Find where the given text appears and provide that cell's center as [x, y] coordinate. 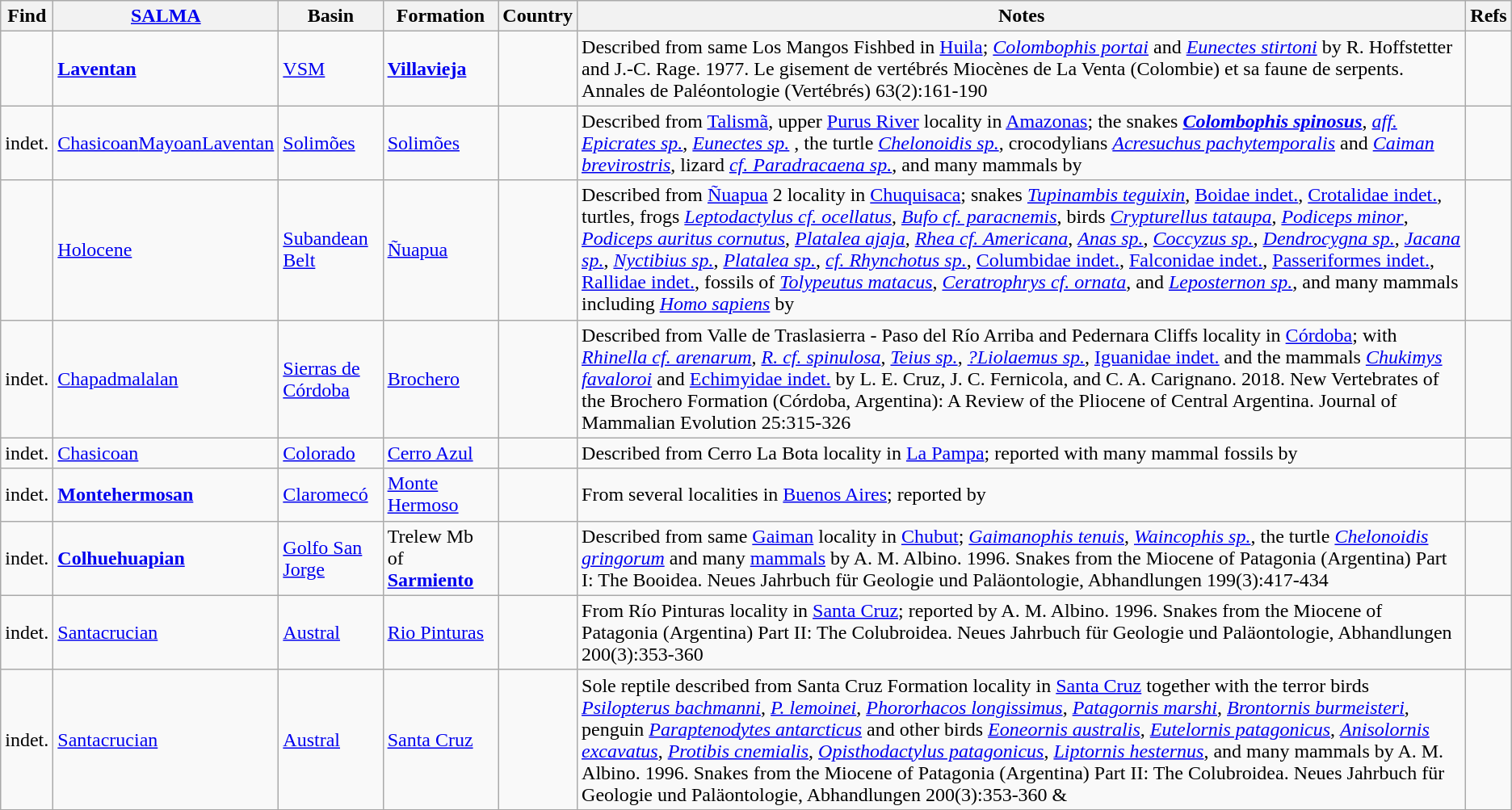
Laventan [166, 69]
Rio Pinturas [441, 632]
Monte Hermoso [441, 494]
SALMA [166, 16]
Country [538, 16]
Santa Cruz [441, 740]
Find [27, 16]
Subandean Belt [331, 250]
Cerro Azul [441, 453]
Described from Cerro La Bota locality in La Pampa; reported with many mammal fossils by [1022, 453]
Basin [331, 16]
Claromecó [331, 494]
Villavieja [441, 69]
Chapadmalalan [166, 379]
Colorado [331, 453]
Golfo San Jorge [331, 558]
Colhuehuapian [166, 558]
Notes [1022, 16]
Brochero [441, 379]
Trelew Mb of Sarmiento [441, 558]
Ñuapua [441, 250]
VSM [331, 69]
Sierras de Córdoba [331, 379]
Refs [1489, 16]
From several localities in Buenos Aires; reported by [1022, 494]
Holocene [166, 250]
Chasicoan [166, 453]
ChasicoanMayoanLaventan [166, 143]
Montehermosan [166, 494]
Formation [441, 16]
